Identify which cell holds the provided text, then report its (X, Y) central coordinate. 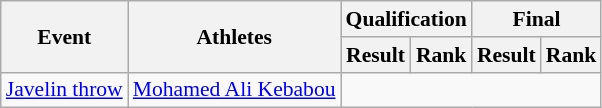
Event (64, 36)
Mohamed Ali Kebabou (234, 90)
Athletes (234, 36)
Final (536, 19)
Javelin throw (64, 90)
Qualification (406, 19)
